Locate the cell with the specified text and output its [x, y] center coordinate. 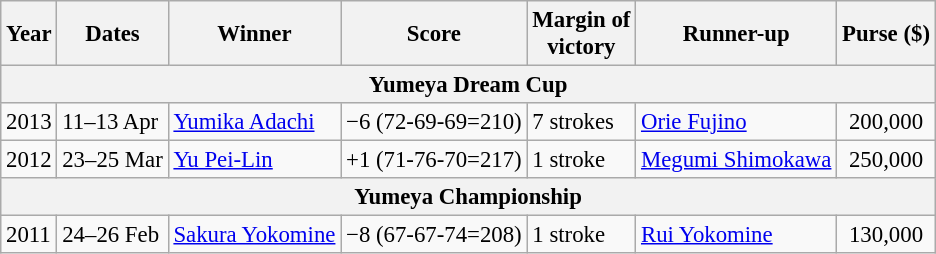
24–26 Feb [112, 235]
Runner-up [736, 34]
Orie Fujino [736, 122]
130,000 [886, 235]
Margin ofvictory [582, 34]
Year [29, 34]
Megumi Shimokawa [736, 160]
Dates [112, 34]
2012 [29, 160]
Yumika Adachi [254, 122]
2011 [29, 235]
−6 (72-69-69=210) [434, 122]
2013 [29, 122]
23–25 Mar [112, 160]
−8 (67-67-74=208) [434, 235]
250,000 [886, 160]
Sakura Yokomine [254, 235]
Yumeya Dream Cup [468, 85]
Purse ($) [886, 34]
Score [434, 34]
Winner [254, 34]
11–13 Apr [112, 122]
200,000 [886, 122]
Rui Yokomine [736, 235]
Yu Pei-Lin [254, 160]
7 strokes [582, 122]
+1 (71-76-70=217) [434, 160]
Yumeya Championship [468, 197]
